Detect which cell encompasses the target text, then output its [x, y] center coordinate. 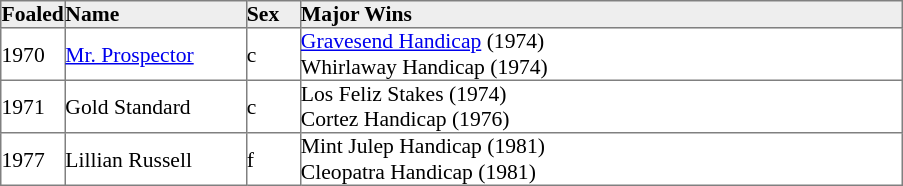
Gold Standard [156, 106]
Foaled [33, 14]
1970 [33, 54]
Name [156, 14]
Major Wins [601, 14]
f [273, 159]
Mr. Prospector [156, 54]
1971 [33, 106]
Lillian Russell [156, 159]
Gravesend Handicap (1974)Whirlaway Handicap (1974) [601, 54]
Los Feliz Stakes (1974) Cortez Handicap (1976) [601, 106]
Sex [273, 14]
1977 [33, 159]
Mint Julep Handicap (1981) Cleopatra Handicap (1981) [601, 159]
